From the cell containing the given text, extract its center point as (X, Y) coordinate. 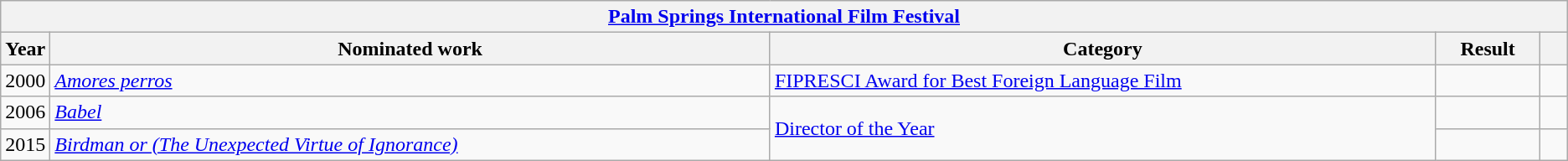
Category (1102, 49)
FIPRESCI Award for Best Foreign Language Film (1102, 80)
Babel (410, 112)
2000 (25, 80)
Amores perros (410, 80)
Nominated work (410, 49)
Director of the Year (1102, 128)
Year (25, 49)
Result (1488, 49)
Palm Springs International Film Festival (784, 17)
Birdman or (The Unexpected Virtue of Ignorance) (410, 144)
2015 (25, 144)
2006 (25, 112)
